Output the (X, Y) coordinate of the center of the cell containing the given text.  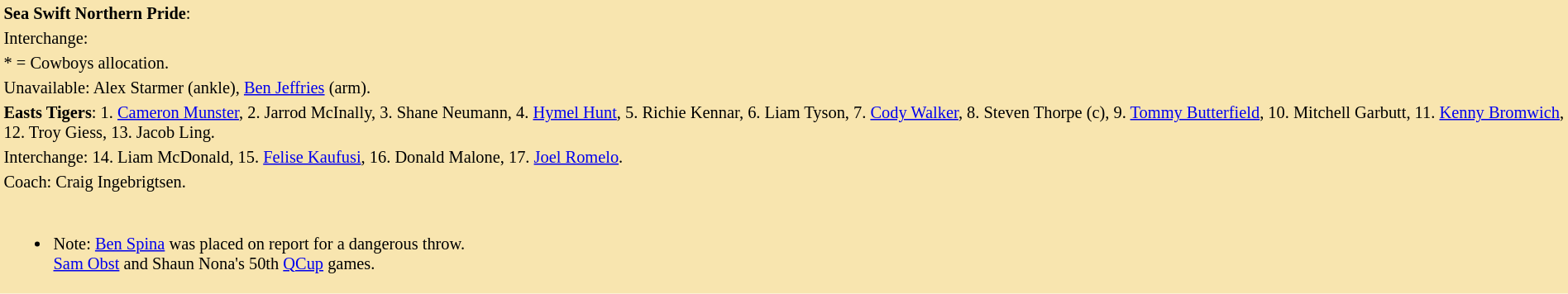
Interchange: 14. Liam McDonald, 15. Felise Kaufusi, 16. Donald Malone, 17. Joel Romelo. (784, 157)
Unavailable: Alex Starmer (ankle), Ben Jeffries (arm). (784, 88)
* = Cowboys allocation. (784, 63)
Interchange: (784, 38)
Sea Swift Northern Pride: (784, 13)
Note: Ben Spina was placed on report for a dangerous throw.Sam Obst and Shaun Nona's 50th QCup games. (784, 244)
Coach: Craig Ingebrigtsen. (784, 182)
